Return (x, y) of the center of cell containing provided text 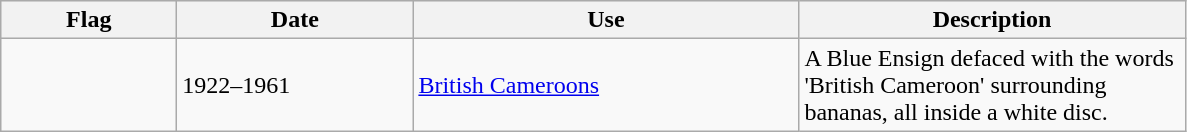
Description (992, 20)
A Blue Ensign defaced with the words 'British Cameroon' surrounding bananas, all inside a white disc. (992, 85)
Date (295, 20)
Use (606, 20)
British Cameroons (606, 85)
Flag (89, 20)
1922–1961 (295, 85)
